Pinpoint the cell where the given text exists, returning its [x, y] midpoint coordinate. 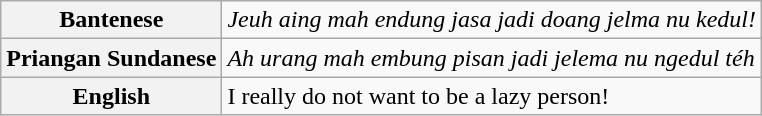
I really do not want to be a lazy person! [492, 96]
Ah urang mah embung pisan jadi jelema nu ngedul téh [492, 58]
English [112, 96]
Jeuh aing mah endung jasa jadi doang jelma nu kedul! [492, 20]
Priangan Sundanese [112, 58]
Bantenese [112, 20]
